Find where the given text appears and provide that cell's center as (X, Y) coordinate. 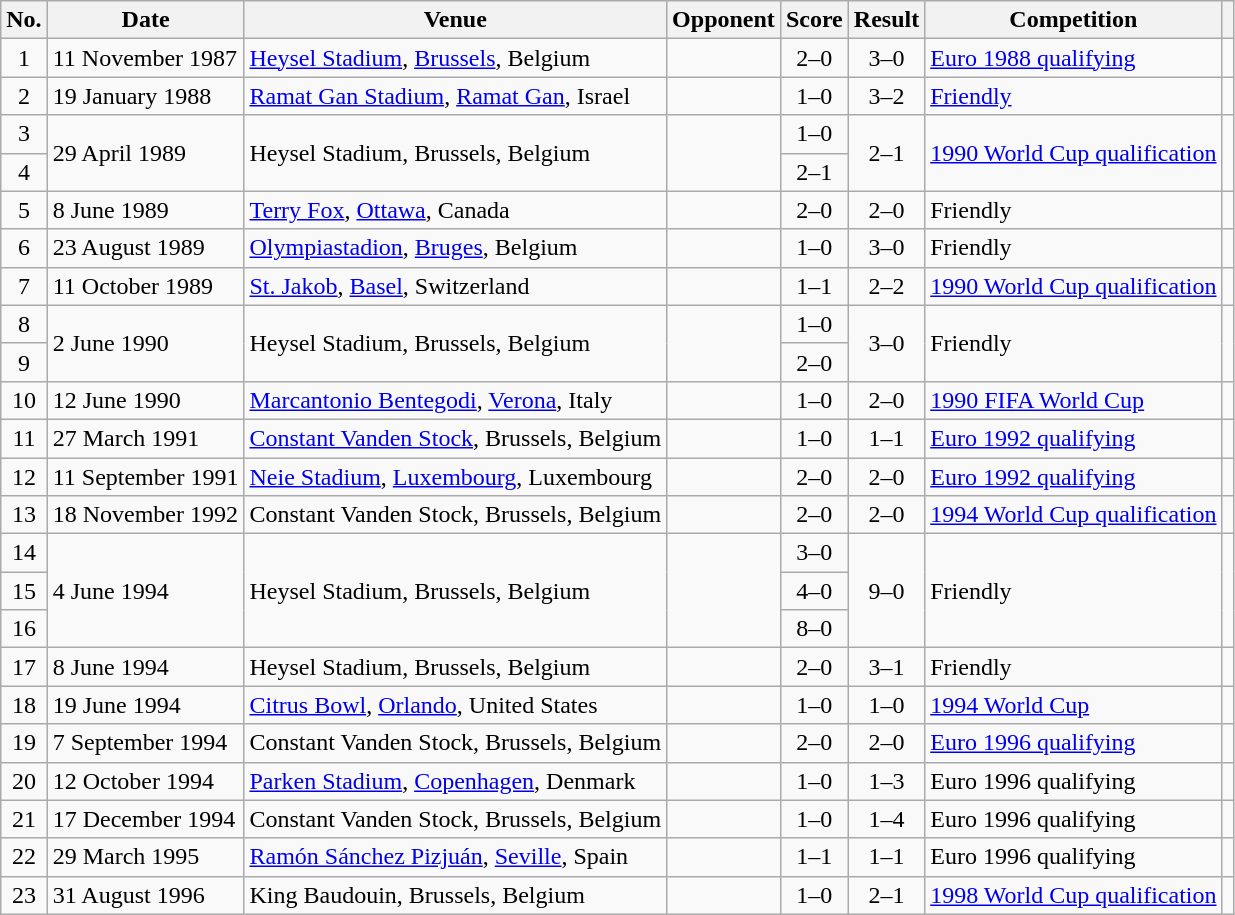
Neie Stadium, Luxembourg, Luxembourg (456, 477)
9 (24, 362)
2 (24, 96)
2–2 (886, 286)
Euro 1988 qualifying (1074, 58)
Score (814, 20)
13 (24, 515)
19 January 1988 (146, 96)
18 (24, 705)
Date (146, 20)
9–0 (886, 591)
3–1 (886, 667)
23 August 1989 (146, 248)
15 (24, 591)
27 March 1991 (146, 438)
4–0 (814, 591)
31 August 1996 (146, 895)
23 (24, 895)
7 September 1994 (146, 743)
3 (24, 134)
Marcantonio Bentegodi, Verona, Italy (456, 400)
4 June 1994 (146, 591)
11 November 1987 (146, 58)
19 (24, 743)
8 (24, 324)
1994 World Cup (1074, 705)
4 (24, 172)
Parken Stadium, Copenhagen, Denmark (456, 781)
8–0 (814, 629)
St. Jakob, Basel, Switzerland (456, 286)
Result (886, 20)
18 November 1992 (146, 515)
29 March 1995 (146, 857)
1–3 (886, 781)
17 December 1994 (146, 819)
12 June 1990 (146, 400)
1994 World Cup qualification (1074, 515)
7 (24, 286)
Ramat Gan Stadium, Ramat Gan, Israel (456, 96)
16 (24, 629)
21 (24, 819)
14 (24, 553)
8 June 1989 (146, 210)
2 June 1990 (146, 343)
6 (24, 248)
8 June 1994 (146, 667)
Terry Fox, Ottawa, Canada (456, 210)
3–2 (886, 96)
11 October 1989 (146, 286)
Opponent (724, 20)
1–4 (886, 819)
29 April 1989 (146, 153)
12 October 1994 (146, 781)
1 (24, 58)
19 June 1994 (146, 705)
King Baudouin, Brussels, Belgium (456, 895)
17 (24, 667)
10 (24, 400)
Competition (1074, 20)
Venue (456, 20)
Citrus Bowl, Orlando, United States (456, 705)
12 (24, 477)
Ramón Sánchez Pizjuán, Seville, Spain (456, 857)
11 (24, 438)
1990 FIFA World Cup (1074, 400)
11 September 1991 (146, 477)
5 (24, 210)
20 (24, 781)
No. (24, 20)
Olympiastadion, Bruges, Belgium (456, 248)
22 (24, 857)
1998 World Cup qualification (1074, 895)
